Output the [X, Y] coordinate of the center of the cell containing the given text.  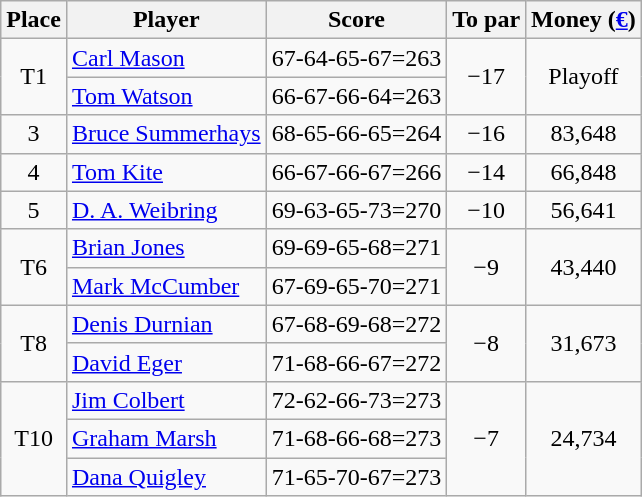
Place [34, 20]
Dana Quigley [166, 477]
56,641 [584, 210]
Score [356, 20]
31,673 [584, 343]
−16 [486, 134]
69-69-65-68=271 [356, 248]
71-65-70-67=273 [356, 477]
3 [34, 134]
Money (€) [584, 20]
71-68-66-68=273 [356, 438]
Brian Jones [166, 248]
−9 [486, 267]
To par [486, 20]
43,440 [584, 267]
68-65-66-65=264 [356, 134]
T8 [34, 343]
Carl Mason [166, 58]
−10 [486, 210]
−14 [486, 172]
69-63-65-73=270 [356, 210]
5 [34, 210]
67-64-65-67=263 [356, 58]
T10 [34, 438]
Player [166, 20]
Playoff [584, 77]
Tom Kite [166, 172]
−8 [486, 343]
Graham Marsh [166, 438]
T6 [34, 267]
66-67-66-64=263 [356, 96]
T1 [34, 77]
66,848 [584, 172]
−7 [486, 438]
Bruce Summerhays [166, 134]
4 [34, 172]
83,648 [584, 134]
−17 [486, 77]
72-62-66-73=273 [356, 400]
Mark McCumber [166, 286]
66-67-66-67=266 [356, 172]
67-69-65-70=271 [356, 286]
D. A. Weibring [166, 210]
67-68-69-68=272 [356, 324]
71-68-66-67=272 [356, 362]
24,734 [584, 438]
Jim Colbert [166, 400]
Tom Watson [166, 96]
Denis Durnian [166, 324]
David Eger [166, 362]
